Search for the cell housing the specified text and yield its [x, y] center coordinate. 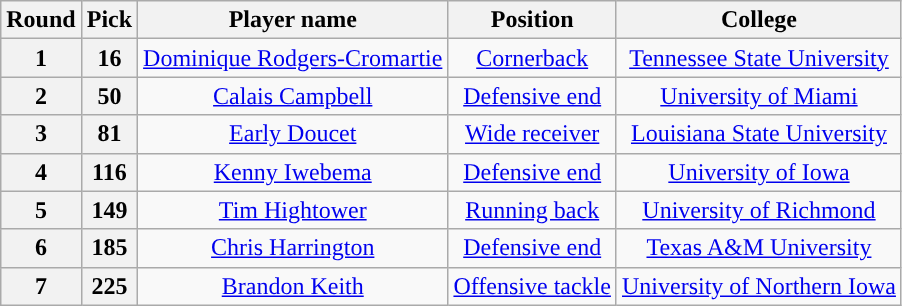
Player name [293, 20]
Brandon Keith [293, 286]
Chris Harrington [293, 248]
Tennessee State University [758, 58]
Early Doucet [293, 134]
7 [41, 286]
116 [109, 172]
University of Richmond [758, 210]
6 [41, 248]
1 [41, 58]
Position [532, 20]
16 [109, 58]
Calais Campbell [293, 96]
University of Northern Iowa [758, 286]
2 [41, 96]
81 [109, 134]
University of Iowa [758, 172]
3 [41, 134]
Cornerback [532, 58]
Pick [109, 20]
Tim Hightower [293, 210]
Running back [532, 210]
5 [41, 210]
Louisiana State University [758, 134]
Wide receiver [532, 134]
University of Miami [758, 96]
50 [109, 96]
Round [41, 20]
Kenny Iwebema [293, 172]
4 [41, 172]
Dominique Rodgers-Cromartie [293, 58]
Texas A&M University [758, 248]
Offensive tackle [532, 286]
185 [109, 248]
149 [109, 210]
225 [109, 286]
College [758, 20]
